Detect which cell encompasses the target text, then output its [x, y] center coordinate. 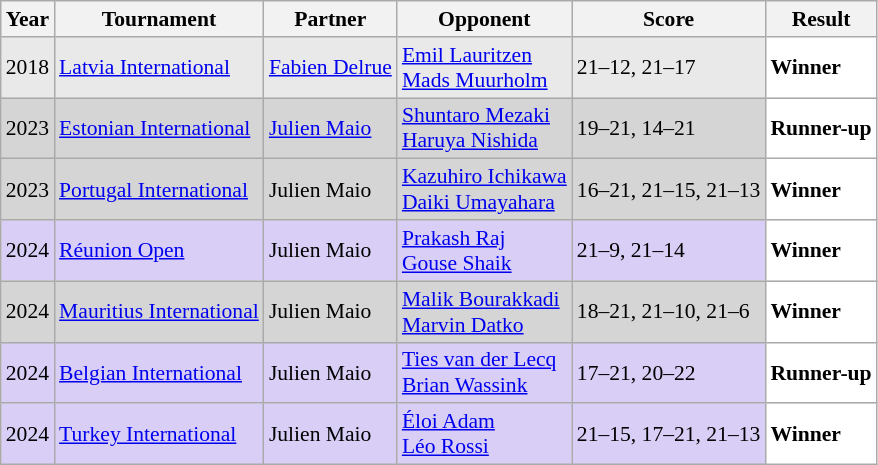
21–12, 21–17 [669, 68]
Fabien Delrue [330, 68]
19–21, 14–21 [669, 128]
21–9, 21–14 [669, 250]
18–21, 21–10, 21–6 [669, 312]
Latvia International [159, 68]
Réunion Open [159, 250]
Emil Lauritzen Mads Muurholm [484, 68]
17–21, 20–22 [669, 372]
Belgian International [159, 372]
Turkey International [159, 434]
Mauritius International [159, 312]
Estonian International [159, 128]
Score [669, 19]
2018 [28, 68]
Kazuhiro Ichikawa Daiki Umayahara [484, 190]
Malik Bourakkadi Marvin Datko [484, 312]
Partner [330, 19]
Shuntaro Mezaki Haruya Nishida [484, 128]
Portugal International [159, 190]
Ties van der Lecq Brian Wassink [484, 372]
Opponent [484, 19]
Tournament [159, 19]
21–15, 17–21, 21–13 [669, 434]
Result [820, 19]
Prakash Raj Gouse Shaik [484, 250]
Éloi Adam Léo Rossi [484, 434]
Year [28, 19]
16–21, 21–15, 21–13 [669, 190]
